Extract the (X, Y) coordinate from the center of the cell holding the provided text.  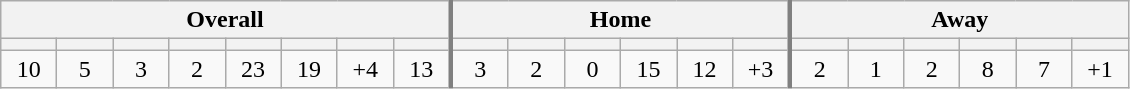
1 (876, 69)
7 (1044, 69)
8 (988, 69)
Away (959, 20)
23 (253, 69)
Overall (226, 20)
12 (704, 69)
15 (648, 69)
10 (29, 69)
13 (422, 69)
0 (592, 69)
5 (85, 69)
+4 (365, 69)
19 (309, 69)
+1 (1100, 69)
Home (620, 20)
+3 (762, 69)
